Search for the cell housing the specified text and yield its (x, y) center coordinate. 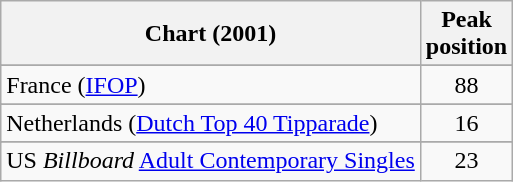
Netherlands (Dutch Top 40 Tipparade) (211, 123)
16 (466, 123)
23 (466, 161)
Chart (2001) (211, 34)
Peakposition (466, 34)
France (IFOP) (211, 85)
88 (466, 85)
US Billboard Adult Contemporary Singles (211, 161)
